Locate the cell with the specified text and output its [x, y] center coordinate. 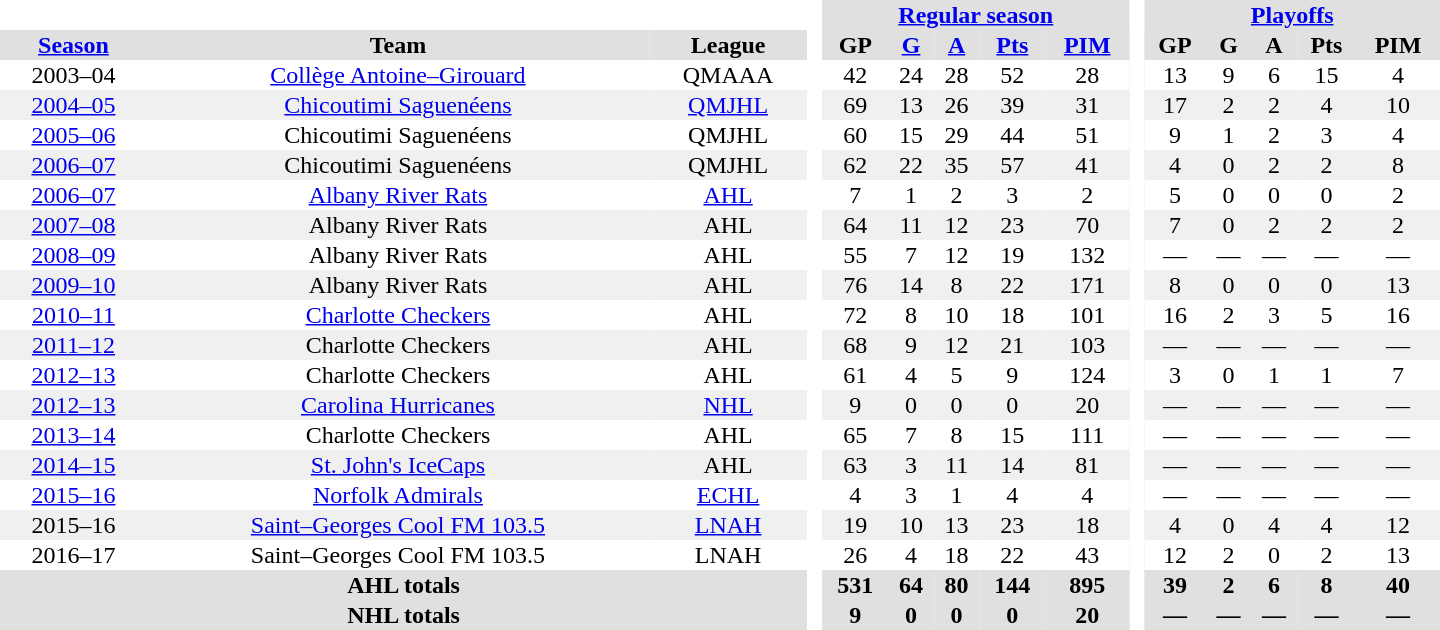
895 [1087, 585]
43 [1087, 555]
21 [1012, 345]
ECHL [728, 495]
60 [855, 135]
171 [1087, 285]
17 [1174, 105]
2005–06 [74, 135]
Playoffs [1292, 15]
111 [1087, 435]
Collège Antoine–Girouard [398, 75]
531 [855, 585]
AHL totals [404, 585]
55 [855, 255]
NHL totals [404, 615]
81 [1087, 465]
2011–12 [74, 345]
Carolina Hurricanes [398, 405]
2008–09 [74, 255]
57 [1012, 165]
70 [1087, 225]
69 [855, 105]
80 [957, 585]
2016–17 [74, 555]
St. John's IceCaps [398, 465]
144 [1012, 585]
76 [855, 285]
24 [911, 75]
Season [74, 45]
2013–14 [74, 435]
72 [855, 315]
2007–08 [74, 225]
103 [1087, 345]
44 [1012, 135]
35 [957, 165]
QMAAA [728, 75]
31 [1087, 105]
Regular season [976, 15]
2014–15 [74, 465]
29 [957, 135]
61 [855, 375]
101 [1087, 315]
Norfolk Admirals [398, 495]
132 [1087, 255]
2004–05 [74, 105]
2009–10 [74, 285]
41 [1087, 165]
42 [855, 75]
65 [855, 435]
124 [1087, 375]
52 [1012, 75]
40 [1398, 585]
63 [855, 465]
2003–04 [74, 75]
62 [855, 165]
League [728, 45]
51 [1087, 135]
2010–11 [74, 315]
Team [398, 45]
68 [855, 345]
NHL [728, 405]
